Provide the (x, y) coordinate of the cell's center where the given text is located.  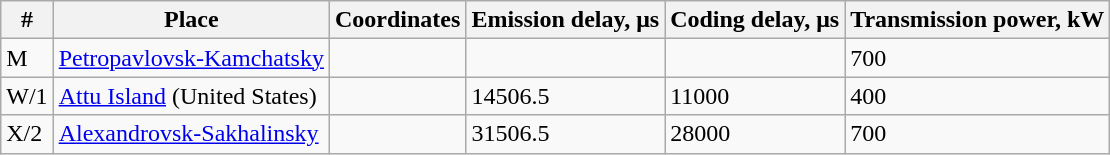
Coordinates (397, 20)
Emission delay, μs (566, 20)
14506.5 (566, 96)
Transmission power, kW (978, 20)
Coding delay, μs (755, 20)
Alexandrovsk-Sakhalinsky (191, 134)
X/2 (27, 134)
31506.5 (566, 134)
W/1 (27, 96)
28000 (755, 134)
# (27, 20)
M (27, 58)
Attu Island (United States) (191, 96)
11000 (755, 96)
Place (191, 20)
400 (978, 96)
Petropavlovsk-Kamchatsky (191, 58)
